Determine the [x, y] coordinate at the center of the cell enclosing the given text.  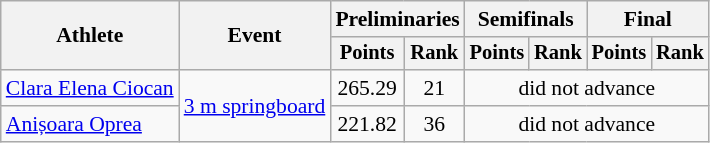
36 [434, 124]
Final [648, 19]
21 [434, 88]
221.82 [367, 124]
Event [255, 36]
Athlete [90, 36]
265.29 [367, 88]
Anișoara Oprea [90, 124]
Semifinals [526, 19]
Clara Elena Ciocan [90, 88]
Preliminaries [397, 19]
3 m springboard [255, 106]
